Return [x, y] of the center of cell containing provided text 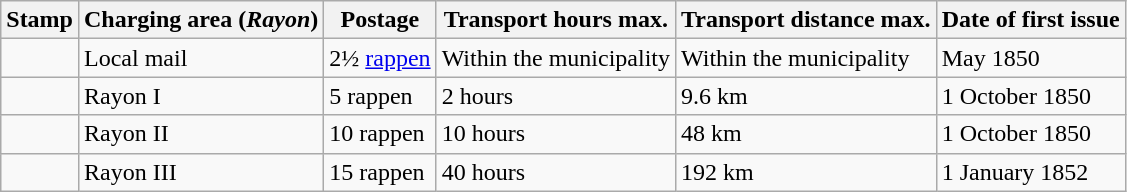
Rayon I [200, 96]
Transport hours max. [556, 20]
2 hours [556, 96]
5 rappen [380, 96]
10 hours [556, 134]
Postage [380, 20]
Local mail [200, 58]
Rayon II [200, 134]
192 km [806, 172]
9.6 km [806, 96]
Charging area (Rayon) [200, 20]
Stamp [40, 20]
15 rappen [380, 172]
Transport distance max. [806, 20]
May 1850 [1030, 58]
48 km [806, 134]
Date of first issue [1030, 20]
Rayon III [200, 172]
2½ rappen [380, 58]
40 hours [556, 172]
1 January 1852 [1030, 172]
10 rappen [380, 134]
